Provide the [x, y] coordinate of the cell's center where the given text is located.  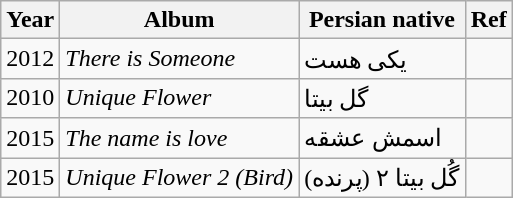
(گُل بیتا ۲ (پرنده [382, 178]
اسمش عشقه [382, 138]
There is Someone [180, 59]
Unique Flower [180, 98]
Year [30, 20]
یکی هست [382, 59]
The name is love [180, 138]
Ref [488, 20]
Album [180, 20]
2012 [30, 59]
Persian native [382, 20]
Unique Flower 2 (Bird) [180, 178]
2010 [30, 98]
گل بیتا [382, 98]
